Find where the given text appears and provide that cell's center as [x, y] coordinate. 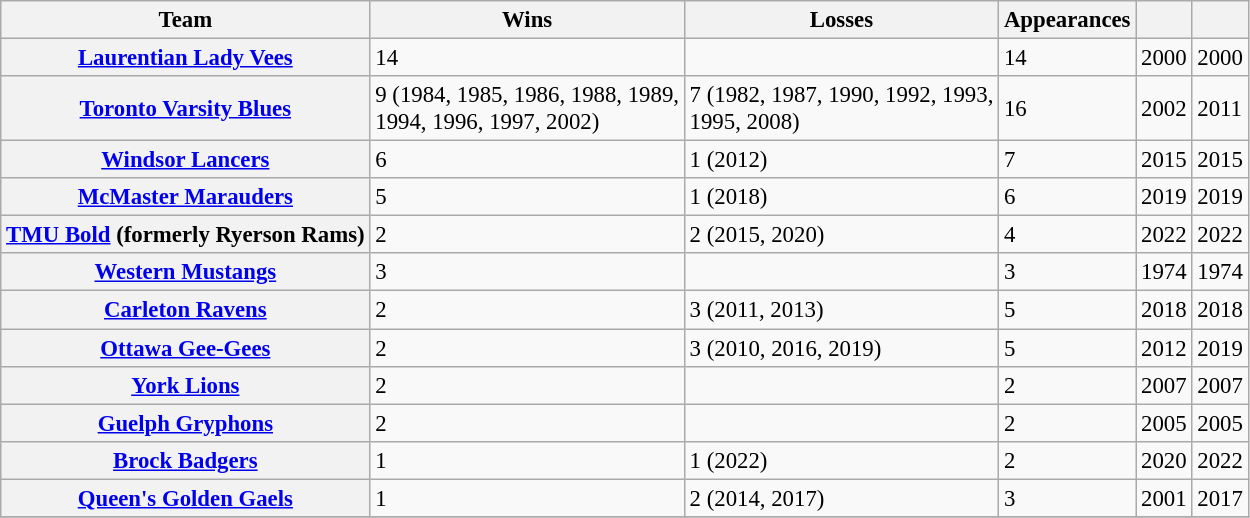
York Lions [186, 385]
Wins [527, 20]
2012 [1164, 348]
McMaster Marauders [186, 197]
Carleton Ravens [186, 310]
Appearances [1068, 20]
2002 [1164, 108]
Brock Badgers [186, 460]
Western Mustangs [186, 273]
Laurentian Lady Vees [186, 58]
7 (1982, 1987, 1990, 1992, 1993,1995, 2008) [841, 108]
Toronto Varsity Blues [186, 108]
1 (2018) [841, 197]
1 (2022) [841, 460]
Losses [841, 20]
Queen's Golden Gaels [186, 498]
2017 [1220, 498]
2011 [1220, 108]
9 (1984, 1985, 1986, 1988, 1989,1994, 1996, 1997, 2002) [527, 108]
Guelph Gryphons [186, 423]
TMU Bold (formerly Ryerson Rams) [186, 235]
16 [1068, 108]
3 (2010, 2016, 2019) [841, 348]
7 [1068, 160]
Team [186, 20]
3 (2011, 2013) [841, 310]
2 (2014, 2017) [841, 498]
2001 [1164, 498]
2020 [1164, 460]
1 (2012) [841, 160]
4 [1068, 235]
Ottawa Gee-Gees [186, 348]
Windsor Lancers [186, 160]
2 (2015, 2020) [841, 235]
